Find where the given text appears and provide that cell's center as (X, Y) coordinate. 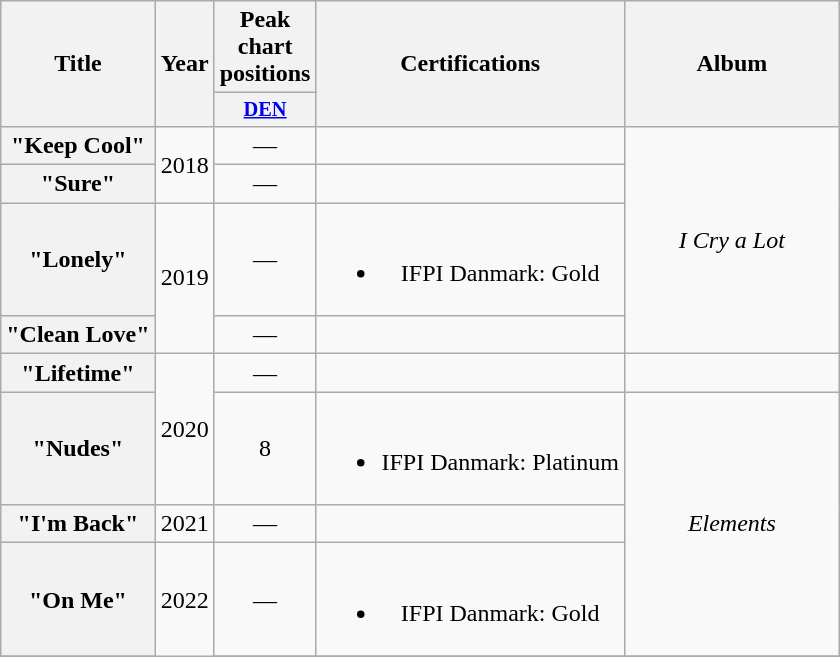
Peak chart positions (265, 47)
IFPI Danmark: Platinum (470, 448)
"Lonely" (78, 260)
I Cry a Lot (732, 240)
Album (732, 64)
Title (78, 64)
2019 (184, 278)
"I'm Back" (78, 524)
Certifications (470, 64)
2018 (184, 164)
"Sure" (78, 184)
2021 (184, 524)
Elements (732, 524)
"On Me" (78, 600)
Year (184, 64)
"Lifetime" (78, 373)
"Clean Love" (78, 335)
"Keep Cool" (78, 145)
2022 (184, 600)
2020 (184, 430)
"Nudes" (78, 448)
8 (265, 448)
DEN (265, 110)
